Identify which cell holds the provided text, then report its [X, Y] central coordinate. 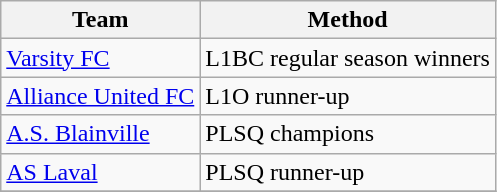
Alliance United FC [100, 96]
Team [100, 20]
Varsity FC [100, 58]
PLSQ champions [348, 134]
A.S. Blainville [100, 134]
PLSQ runner-up [348, 172]
L1BC regular season winners [348, 58]
AS Laval [100, 172]
Method [348, 20]
L1O runner-up [348, 96]
